Determine the (X, Y) coordinate at the center of the cell enclosing the given text.  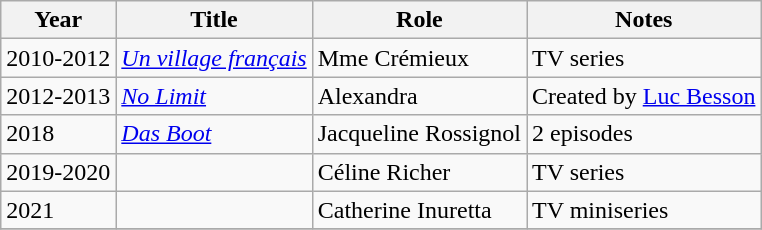
Un village français (214, 58)
2018 (58, 134)
2012-2013 (58, 96)
Alexandra (419, 96)
Role (419, 20)
Catherine Inuretta (419, 210)
No Limit (214, 96)
Mme Crémieux (419, 58)
Das Boot (214, 134)
2010-2012 (58, 58)
2019-2020 (58, 172)
2 episodes (644, 134)
2021 (58, 210)
Notes (644, 20)
TV miniseries (644, 210)
Title (214, 20)
Jacqueline Rossignol (419, 134)
Year (58, 20)
Created by Luc Besson (644, 96)
Céline Richer (419, 172)
